Return the [x, y] coordinate for the center point of the cell that contains the specified text.  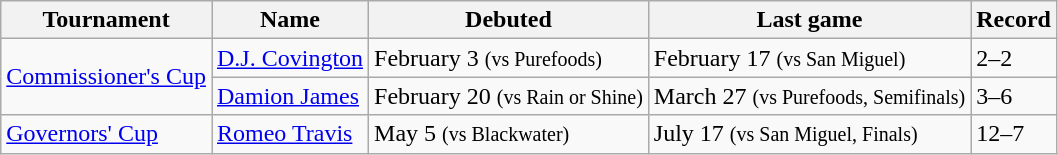
May 5 (vs Blackwater) [509, 134]
July 17 (vs San Miguel, Finals) [809, 134]
February 20 (vs Rain or Shine) [509, 96]
Debuted [509, 20]
Name [290, 20]
Commissioner's Cup [106, 77]
February 17 (vs San Miguel) [809, 58]
Tournament [106, 20]
Last game [809, 20]
3–6 [1014, 96]
Governors' Cup [106, 134]
February 3 (vs Purefoods) [509, 58]
12–7 [1014, 134]
Damion James [290, 96]
Record [1014, 20]
Romeo Travis [290, 134]
March 27 (vs Purefoods, Semifinals) [809, 96]
D.J. Covington [290, 58]
2–2 [1014, 58]
